Locate the cell with the specified text and output its [X, Y] center coordinate. 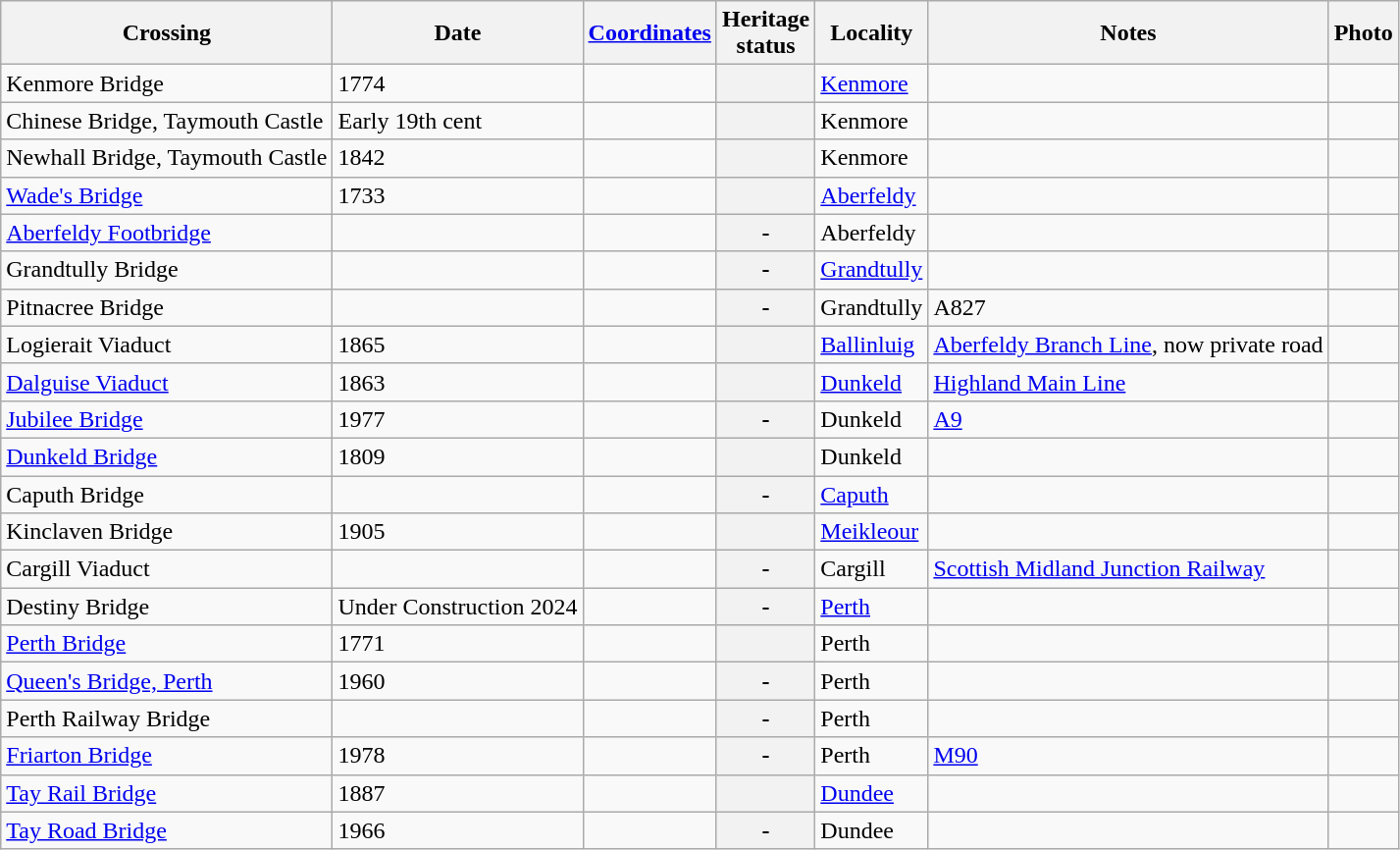
Photo [1364, 33]
Ballinluig [871, 345]
Friarton Bridge [167, 756]
A827 [1128, 307]
Jubilee Bridge [167, 419]
Coordinates [649, 33]
Perth Bridge [167, 644]
1842 [457, 158]
Early 19th cent [457, 121]
Highland Main Line [1128, 382]
Kenmore Bridge [167, 83]
Newhall Bridge, Taymouth Castle [167, 158]
1960 [457, 681]
Caputh [871, 494]
Caputh Bridge [167, 494]
1978 [457, 756]
Heritagestatus [765, 33]
Pitnacree Bridge [167, 307]
Notes [1128, 33]
Crossing [167, 33]
1966 [457, 830]
Queen's Bridge, Perth [167, 681]
Locality [871, 33]
Under Construction 2024 [457, 607]
1771 [457, 644]
1774 [457, 83]
Logierait Viaduct [167, 345]
Kinclaven Bridge [167, 532]
1887 [457, 793]
Scottish Midland Junction Railway [1128, 569]
1863 [457, 382]
A9 [1128, 419]
M90 [1128, 756]
1977 [457, 419]
Aberfeldy Footbridge [167, 233]
Cargill [871, 569]
Wade's Bridge [167, 195]
Dunkeld Bridge [167, 456]
Tay Rail Bridge [167, 793]
1809 [457, 456]
Cargill Viaduct [167, 569]
Dalguise Viaduct [167, 382]
Grandtully Bridge [167, 270]
1733 [457, 195]
Date [457, 33]
1865 [457, 345]
Destiny Bridge [167, 607]
1905 [457, 532]
Chinese Bridge, Taymouth Castle [167, 121]
Aberfeldy Branch Line, now private road [1128, 345]
Perth Railway Bridge [167, 718]
Tay Road Bridge [167, 830]
Meikleour [871, 532]
